Scan for the cell matching the given text and deliver its [X, Y] coordinate at center. 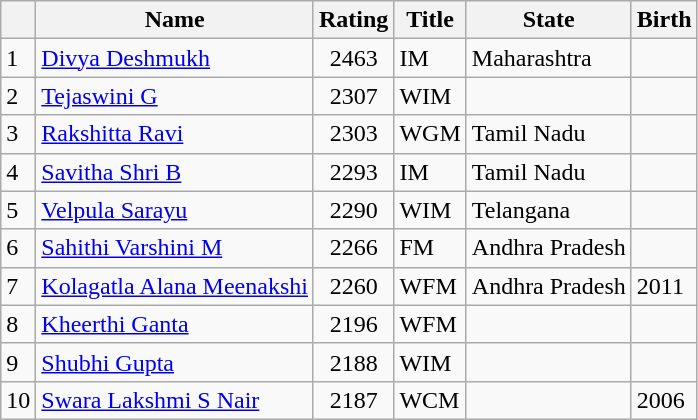
State [548, 20]
2 [18, 96]
Shubhi Gupta [175, 362]
Divya Deshmukh [175, 58]
Savitha Shri B [175, 172]
2187 [353, 400]
8 [18, 324]
2463 [353, 58]
Sahithi Varshini M [175, 248]
Title [430, 20]
2303 [353, 134]
2260 [353, 286]
2196 [353, 324]
WGM [430, 134]
Kolagatla Alana Meenakshi [175, 286]
5 [18, 210]
FM [430, 248]
Maharashtra [548, 58]
Birth [664, 20]
2006 [664, 400]
9 [18, 362]
Rating [353, 20]
1 [18, 58]
2293 [353, 172]
7 [18, 286]
4 [18, 172]
10 [18, 400]
2188 [353, 362]
WCM [430, 400]
Kheerthi Ganta [175, 324]
Velpula Sarayu [175, 210]
2290 [353, 210]
Swara Lakshmi S Nair [175, 400]
6 [18, 248]
2266 [353, 248]
Telangana [548, 210]
2011 [664, 286]
Rakshitta Ravi [175, 134]
3 [18, 134]
Tejaswini G [175, 96]
2307 [353, 96]
Name [175, 20]
